Pinpoint the cell where the given text exists, returning its (x, y) midpoint coordinate. 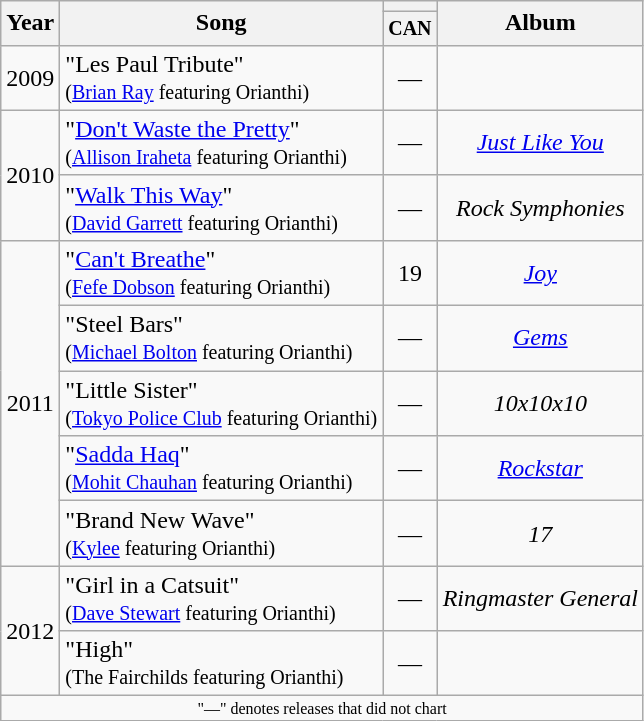
CAN (410, 28)
19 (410, 272)
Just Like You (540, 142)
"Brand New Wave"(Kylee featuring Orianthi) (222, 534)
"Little Sister"(Tokyo Police Club featuring Orianthi) (222, 404)
2010 (30, 175)
Song (222, 24)
2011 (30, 402)
"—" denotes releases that did not chart (322, 708)
"Can't Breathe"(Fefe Dobson featuring Orianthi) (222, 272)
Album (540, 24)
2009 (30, 78)
"Sadda Haq"(Mohit Chauhan featuring Orianthi) (222, 468)
Year (30, 24)
17 (540, 534)
"Walk This Way"(David Garrett featuring Orianthi) (222, 208)
"Steel Bars"(Michael Bolton featuring Orianthi) (222, 338)
Ringmaster General (540, 598)
"High"(The Fairchilds featuring Orianthi) (222, 664)
"Les Paul Tribute"(Brian Ray featuring Orianthi) (222, 78)
Gems (540, 338)
10x10x10 (540, 404)
2012 (30, 631)
Joy (540, 272)
"Girl in a Catsuit"(Dave Stewart featuring Orianthi) (222, 598)
"Don't Waste the Pretty"(Allison Iraheta featuring Orianthi) (222, 142)
Rock Symphonies (540, 208)
Rockstar (540, 468)
